Return the [x, y] coordinate for the center point of the cell that contains the specified text.  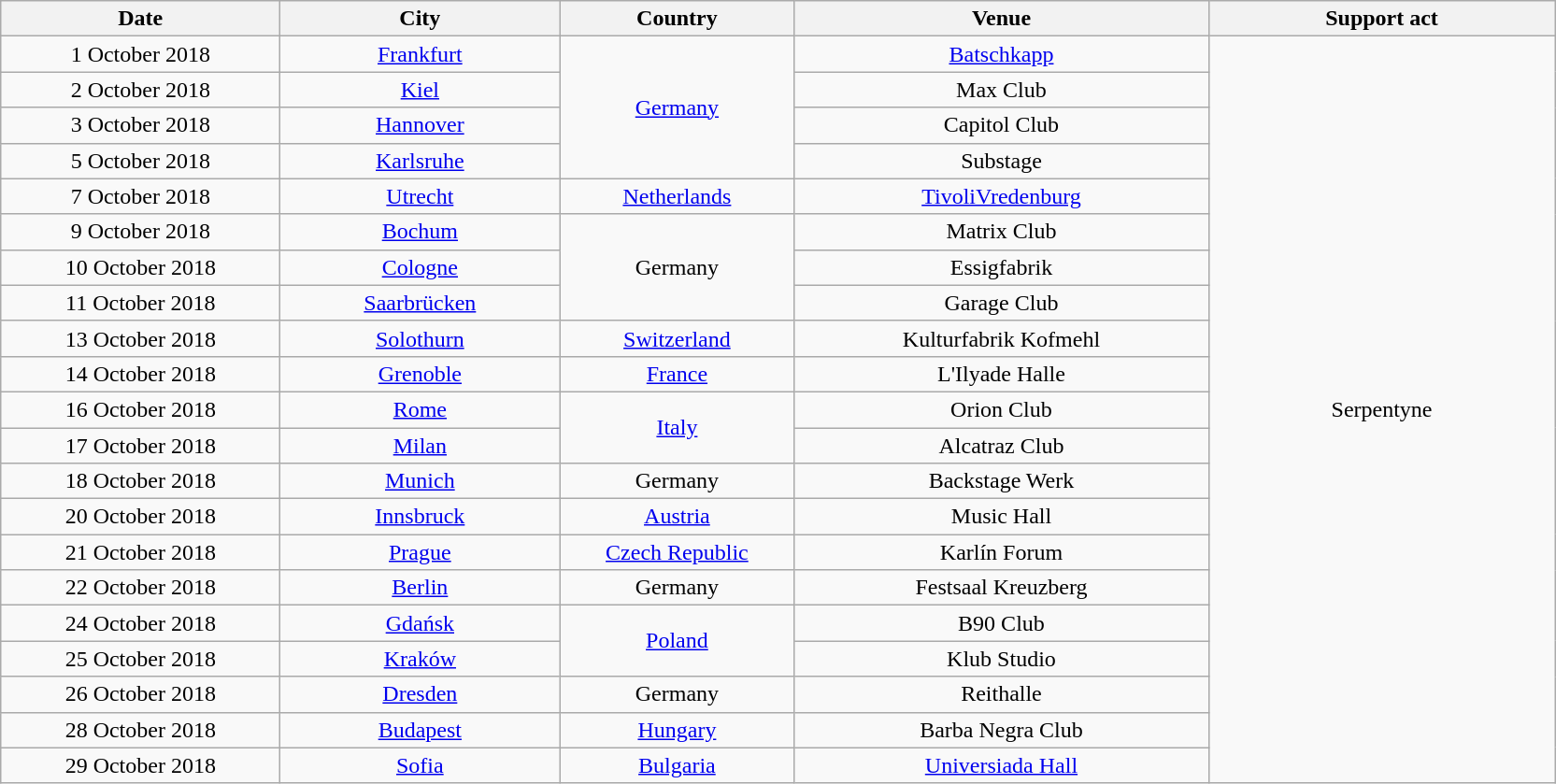
Cologne [421, 267]
14 October 2018 [140, 374]
Batschkapp [1002, 54]
17 October 2018 [140, 446]
9 October 2018 [140, 232]
Orion Club [1002, 409]
25 October 2018 [140, 659]
5 October 2018 [140, 161]
Poland [677, 641]
France [677, 374]
29 October 2018 [140, 765]
20 October 2018 [140, 517]
Bochum [421, 232]
Kulturfabrik Kofmehl [1002, 338]
Barba Negra Club [1002, 730]
16 October 2018 [140, 409]
21 October 2018 [140, 552]
13 October 2018 [140, 338]
Capitol Club [1002, 125]
Grenoble [421, 374]
Prague [421, 552]
Munich [421, 481]
Hannover [421, 125]
Solothurn [421, 338]
7 October 2018 [140, 196]
Klub Studio [1002, 659]
Budapest [421, 730]
18 October 2018 [140, 481]
Sofia [421, 765]
Rome [421, 409]
B90 Club [1002, 623]
Innsbruck [421, 517]
Milan [421, 446]
Reithalle [1002, 694]
Utrecht [421, 196]
L'Ilyade Halle [1002, 374]
1 October 2018 [140, 54]
Festsaal Kreuzberg [1002, 588]
Essigfabrik [1002, 267]
Matrix Club [1002, 232]
Czech Republic [677, 552]
Bulgaria [677, 765]
Karlín Forum [1002, 552]
Hungary [677, 730]
11 October 2018 [140, 303]
Venue [1002, 19]
10 October 2018 [140, 267]
Universiada Hall [1002, 765]
Italy [677, 427]
Support act [1381, 19]
Backstage Werk [1002, 481]
Kraków [421, 659]
Music Hall [1002, 517]
Serpentyne [1381, 409]
City [421, 19]
Substage [1002, 161]
Frankfurt [421, 54]
TivoliVredenburg [1002, 196]
Dresden [421, 694]
Country [677, 19]
22 October 2018 [140, 588]
Alcatraz Club [1002, 446]
Netherlands [677, 196]
24 October 2018 [140, 623]
28 October 2018 [140, 730]
3 October 2018 [140, 125]
Max Club [1002, 90]
Karlsruhe [421, 161]
Saarbrücken [421, 303]
2 October 2018 [140, 90]
26 October 2018 [140, 694]
Gdańsk [421, 623]
Kiel [421, 90]
Date [140, 19]
Berlin [421, 588]
Switzerland [677, 338]
Austria [677, 517]
Garage Club [1002, 303]
